Scan for the cell matching the given text and deliver its (X, Y) coordinate at center. 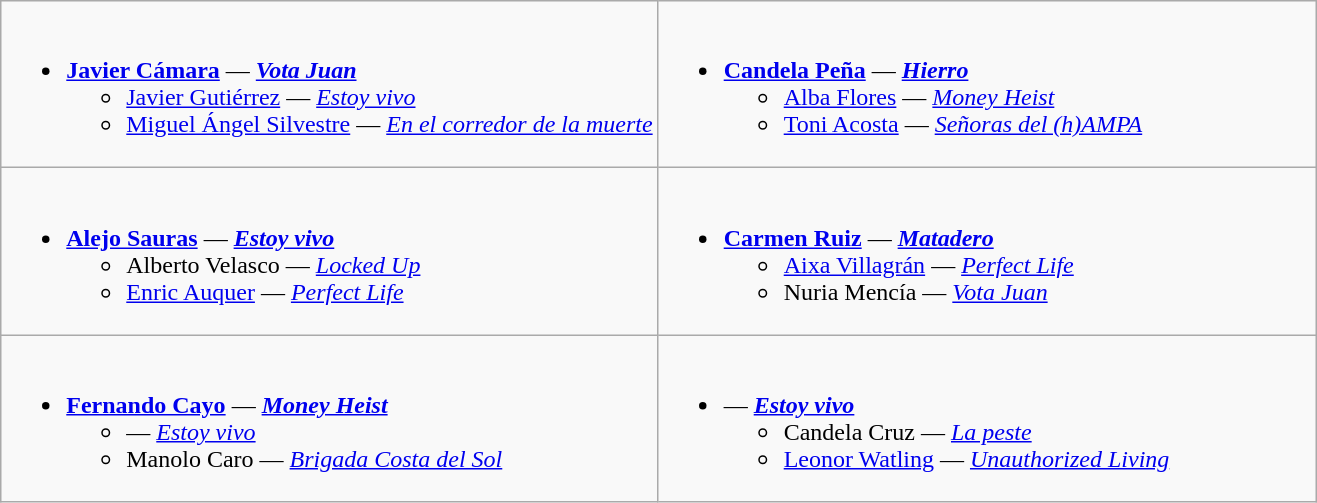
Javier Cámara — Vota JuanJavier Gutiérrez — Estoy vivoMiguel Ángel Silvestre — En el corredor de la muerte (330, 84)
Alejo Sauras — Estoy vivoAlberto Velasco — Locked UpEnric Auquer — Perfect Life (330, 252)
Fernando Cayo — Money Heist — Estoy vivoManolo Caro — Brigada Costa del Sol (330, 418)
— Estoy vivoCandela Cruz — La pesteLeonor Watling — Unauthorized Living (986, 418)
Carmen Ruiz — MataderoAixa Villagrán — Perfect LifeNuria Mencía — Vota Juan (986, 252)
Candela Peña — HierroAlba Flores — Money HeistToni Acosta — Señoras del (h)AMPA (986, 84)
